For the text-containing cell, return its midpoint in [X, Y] coordinate format. 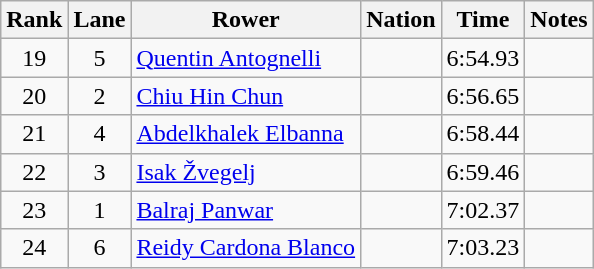
Nation [401, 20]
Rower [246, 20]
Balraj Panwar [246, 210]
22 [34, 172]
5 [100, 58]
2 [100, 96]
Quentin Antognelli [246, 58]
Notes [559, 20]
21 [34, 134]
20 [34, 96]
Chiu Hin Chun [246, 96]
6:58.44 [483, 134]
6:59.46 [483, 172]
Isak Žvegelj [246, 172]
4 [100, 134]
1 [100, 210]
7:02.37 [483, 210]
6:56.65 [483, 96]
Rank [34, 20]
6:54.93 [483, 58]
23 [34, 210]
7:03.23 [483, 248]
19 [34, 58]
24 [34, 248]
Reidy Cardona Blanco [246, 248]
3 [100, 172]
Time [483, 20]
Abdelkhalek Elbanna [246, 134]
6 [100, 248]
Lane [100, 20]
